Return the [x, y] coordinate for the center point of the cell that contains the specified text.  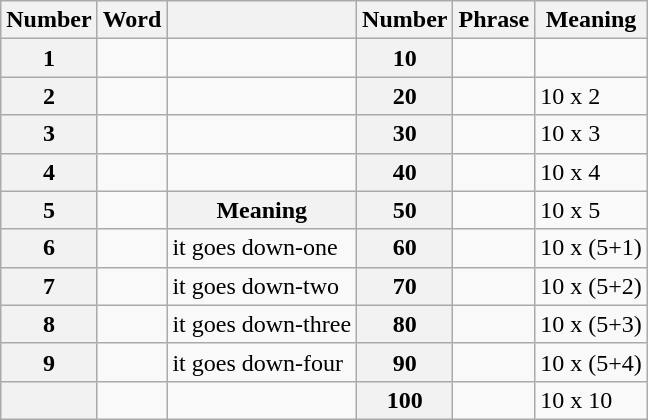
100 [405, 400]
10 x (5+2) [592, 286]
10 x 3 [592, 134]
8 [49, 324]
10 x (5+1) [592, 248]
2 [49, 96]
10 x 5 [592, 210]
1 [49, 58]
it goes down-two [262, 286]
Phrase [494, 20]
10 x 10 [592, 400]
90 [405, 362]
20 [405, 96]
5 [49, 210]
it goes down-one [262, 248]
Word [132, 20]
70 [405, 286]
10 x (5+4) [592, 362]
it goes down-four [262, 362]
4 [49, 172]
10 x 2 [592, 96]
30 [405, 134]
7 [49, 286]
80 [405, 324]
10 x 4 [592, 172]
50 [405, 210]
6 [49, 248]
9 [49, 362]
40 [405, 172]
3 [49, 134]
10 x (5+3) [592, 324]
10 [405, 58]
60 [405, 248]
it goes down-three [262, 324]
